Search for the cell housing the specified text and yield its (x, y) center coordinate. 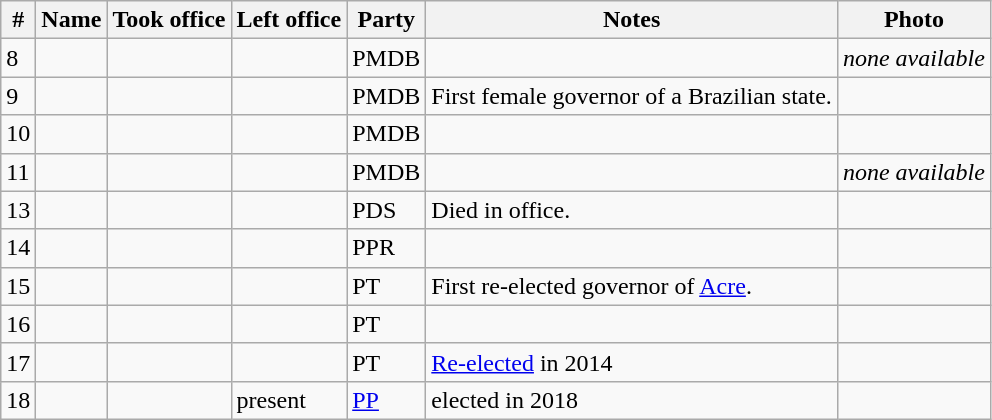
16 (18, 324)
# (18, 20)
Notes (632, 20)
13 (18, 210)
Died in office. (632, 210)
Left office (289, 20)
PP (386, 400)
9 (18, 96)
15 (18, 286)
Took office (169, 20)
PPR (386, 248)
First re-elected governor of Acre. (632, 286)
elected in 2018 (632, 400)
14 (18, 248)
Photo (914, 20)
10 (18, 134)
Party (386, 20)
18 (18, 400)
Re-elected in 2014 (632, 362)
First female governor of a Brazilian state. (632, 96)
PDS (386, 210)
11 (18, 172)
17 (18, 362)
present (289, 400)
Name (72, 20)
8 (18, 58)
